Return the (X, Y) coordinate for the center point of the cell that contains the specified text.  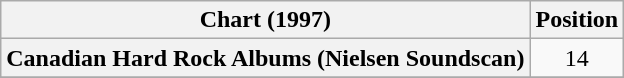
Chart (1997) (266, 20)
Canadian Hard Rock Albums (Nielsen Soundscan) (266, 58)
14 (577, 58)
Position (577, 20)
